Search for the cell housing the specified text and yield its [X, Y] center coordinate. 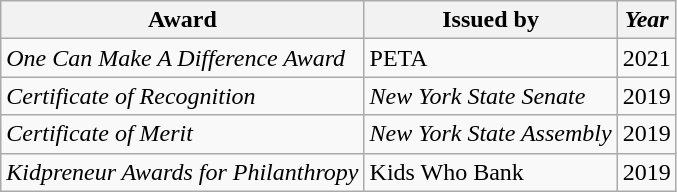
One Can Make A Difference Award [182, 58]
Kids Who Bank [490, 172]
Year [646, 20]
New York State Assembly [490, 134]
Issued by [490, 20]
New York State Senate [490, 96]
Certificate of Recognition [182, 96]
2021 [646, 58]
Kidpreneur Awards for Philanthropy [182, 172]
Award [182, 20]
PETA [490, 58]
Certificate of Merit [182, 134]
